Return the (X, Y) coordinate for the center point of the cell that contains the specified text.  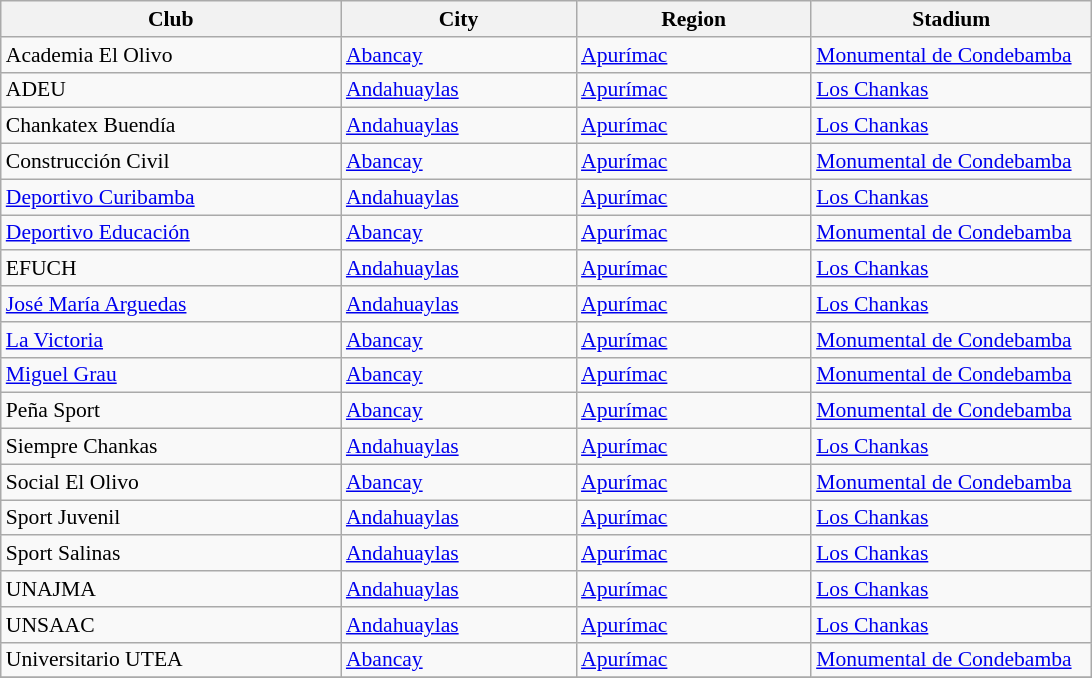
Miguel Grau (171, 375)
Siempre Chankas (171, 447)
Universitario UTEA (171, 660)
Construcción Civil (171, 162)
EFUCH (171, 269)
UNSAAC (171, 625)
Club (171, 19)
Stadium (951, 19)
Peña Sport (171, 411)
Deportivo Curibamba (171, 197)
Deportivo Educación (171, 233)
UNAJMA (171, 589)
La Victoria (171, 340)
Academia El Olivo (171, 55)
Sport Juvenil (171, 518)
José María Arguedas (171, 304)
Sport Salinas (171, 554)
ADEU (171, 90)
Chankatex Buendía (171, 126)
City (458, 19)
Social El Olivo (171, 482)
Region (694, 19)
